Detect which cell encompasses the target text, then output its [x, y] center coordinate. 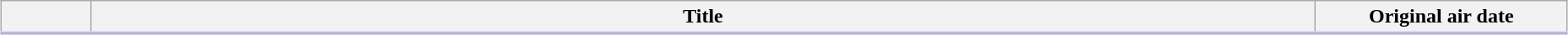
Title [703, 17]
Original air date [1441, 17]
